Scan for the cell matching the given text and deliver its (X, Y) coordinate at center. 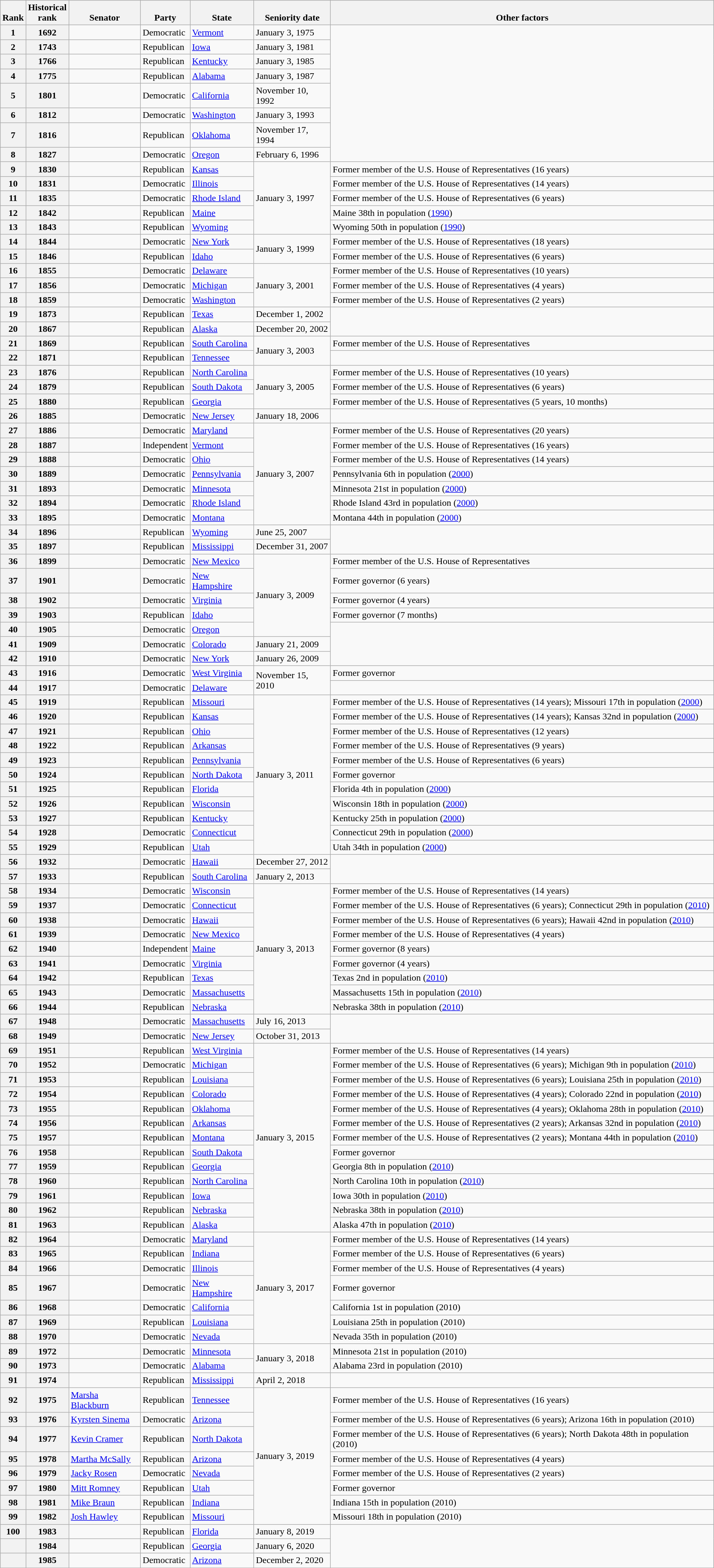
1954 (47, 1094)
60 (13, 920)
49 (13, 760)
39 (13, 615)
1909 (47, 644)
North Carolina 10th in population (2010) (522, 1181)
1967 (47, 1288)
44 (13, 688)
79 (13, 1196)
1856 (47, 285)
1827 (47, 154)
Wisconsin 18th in population (2000) (522, 804)
Georgia 8th in population (2010) (522, 1167)
Kevin Cramer (105, 1439)
1949 (47, 1036)
1980 (47, 1488)
1916 (47, 673)
Josh Hawley (105, 1517)
Minnesota 21st in population (2000) (522, 489)
1830 (47, 169)
State (222, 13)
1 (13, 32)
98 (13, 1502)
1910 (47, 658)
July 16, 2013 (292, 1021)
Former member of the U.S. House of Representatives (6 years); Connecticut 29th in population (2010) (522, 905)
Wyoming 50th in population (1990) (522, 227)
52 (13, 804)
January 3, 2005 (292, 387)
1984 (47, 1546)
1942 (47, 978)
1970 (47, 1336)
45 (13, 702)
Utah 34th in population (2000) (522, 847)
91 (13, 1380)
Former member of the U.S. House of Representatives (9 years) (522, 746)
56 (13, 862)
37 (13, 581)
1966 (47, 1268)
1926 (47, 804)
1920 (47, 717)
January 3, 1999 (292, 249)
1899 (47, 561)
Iowa 30th in population (2010) (522, 1196)
Former member of the U.S. House of Representatives (2 years); Montana 44th in population (2010) (522, 1137)
59 (13, 905)
1973 (47, 1365)
68 (13, 1036)
1938 (47, 920)
33 (13, 518)
74 (13, 1123)
13 (13, 227)
18 (13, 300)
1925 (47, 789)
99 (13, 1517)
January 3, 1985 (292, 61)
Former governor (7 months) (522, 615)
97 (13, 1488)
69 (13, 1050)
1921 (47, 731)
43 (13, 673)
Kentucky 25th in population (2000) (522, 818)
Pennsylvania 6th in population (2000) (522, 474)
36 (13, 561)
1812 (47, 115)
December 20, 2002 (292, 329)
1775 (47, 76)
38 (13, 600)
January 3, 2013 (292, 949)
1957 (47, 1137)
1979 (47, 1473)
22 (13, 358)
Massachusetts 15th in population (2010) (522, 992)
Alabama 23rd in population (2010) (522, 1365)
71 (13, 1079)
1976 (47, 1420)
February 6, 1996 (292, 154)
40 (13, 629)
30 (13, 474)
35 (13, 547)
Seniority date (292, 13)
31 (13, 489)
1941 (47, 963)
7 (13, 135)
23 (13, 372)
January 3, 2009 (292, 595)
Former member of the U.S. House of Representatives (4 years); Oklahoma 28th in population (2010) (522, 1108)
Other factors (522, 13)
1975 (47, 1400)
California 1st in population (2010) (522, 1307)
54 (13, 833)
January 3, 1975 (292, 32)
Florida 4th in population (2000) (522, 789)
12 (13, 212)
Minnesota 21st in population (2010) (522, 1351)
17 (13, 285)
84 (13, 1268)
Martha McSally (105, 1459)
5 (13, 95)
Indiana 15th in population (2010) (522, 1502)
1960 (47, 1181)
1940 (47, 949)
92 (13, 1400)
December 2, 2020 (292, 1560)
62 (13, 949)
January 3, 1997 (292, 198)
89 (13, 1351)
27 (13, 430)
57 (13, 876)
34 (13, 532)
15 (13, 256)
January 3, 2018 (292, 1358)
77 (13, 1167)
January 2, 2013 (292, 876)
47 (13, 731)
Rank (13, 13)
1903 (47, 615)
Party (165, 13)
1867 (47, 329)
100 (13, 1531)
1962 (47, 1210)
1886 (47, 430)
82 (13, 1239)
1905 (47, 629)
January 3, 2011 (292, 775)
Former member of the U.S. House of Representatives (20 years) (522, 430)
1981 (47, 1502)
Former member of the U.S. House of Representatives (12 years) (522, 731)
Nevada 35th in population (2010) (522, 1336)
1944 (47, 1007)
61 (13, 934)
1885 (47, 416)
70 (13, 1065)
94 (13, 1439)
Louisiana 25th in population (2010) (522, 1322)
48 (13, 746)
1922 (47, 746)
1968 (47, 1307)
1956 (47, 1123)
53 (13, 818)
December 1, 2002 (292, 314)
January 3, 1981 (292, 47)
January 3, 2017 (292, 1288)
1934 (47, 891)
1880 (47, 401)
June 25, 2007 (292, 532)
1897 (47, 547)
73 (13, 1108)
9 (13, 169)
1978 (47, 1459)
72 (13, 1094)
1965 (47, 1254)
90 (13, 1365)
1937 (47, 905)
1948 (47, 1021)
Former member of the U.S. House of Representatives (6 years); Hawaii 42nd in population (2010) (522, 920)
96 (13, 1473)
87 (13, 1322)
1816 (47, 135)
25 (13, 401)
1831 (47, 183)
Missouri 18th in population (2010) (522, 1517)
46 (13, 717)
Former member of the U.S. House of Representatives (4 years); Colorado 22nd in population (2010) (522, 1094)
1876 (47, 372)
1743 (47, 47)
1844 (47, 242)
10 (13, 183)
50 (13, 775)
December 27, 2012 (292, 862)
80 (13, 1210)
41 (13, 644)
November 17, 1994 (292, 135)
Jacky Rosen (105, 1473)
Senator (105, 13)
1955 (47, 1108)
January 3, 1987 (292, 76)
1953 (47, 1079)
85 (13, 1288)
1889 (47, 474)
January 18, 2006 (292, 416)
1927 (47, 818)
1902 (47, 600)
76 (13, 1152)
1982 (47, 1517)
Mitt Romney (105, 1488)
95 (13, 1459)
Mike Braun (105, 1502)
11 (13, 198)
1919 (47, 702)
1893 (47, 489)
1692 (47, 32)
January 8, 2019 (292, 1531)
1801 (47, 95)
16 (13, 271)
1859 (47, 300)
1895 (47, 518)
21 (13, 343)
January 26, 2009 (292, 658)
4 (13, 76)
1843 (47, 227)
63 (13, 963)
1928 (47, 833)
Former governor (8 years) (522, 949)
Former member of the U.S. House of Representatives (2 years); Arkansas 32nd in population (2010) (522, 1123)
Kyrsten Sinema (105, 1420)
1933 (47, 876)
83 (13, 1254)
24 (13, 387)
1869 (47, 343)
66 (13, 1007)
42 (13, 658)
1974 (47, 1380)
29 (13, 460)
April 2, 2018 (292, 1380)
November 10, 1992 (292, 95)
Former member of the U.S. House of Representatives (6 years); Michigan 9th in population (2010) (522, 1065)
1932 (47, 862)
1924 (47, 775)
1929 (47, 847)
1871 (47, 358)
1842 (47, 212)
81 (13, 1225)
November 15, 2010 (292, 680)
1963 (47, 1225)
Former member of the U.S. House of Representatives (5 years, 10 months) (522, 401)
Former member of the U.S. House of Representatives (6 years); Arizona 16th in population (2010) (522, 1420)
1923 (47, 760)
January 3, 2001 (292, 285)
88 (13, 1336)
Marsha Blackburn (105, 1400)
1917 (47, 688)
1879 (47, 387)
1983 (47, 1531)
1901 (47, 581)
19 (13, 314)
January 3, 2003 (292, 351)
January 3, 1993 (292, 115)
1873 (47, 314)
1964 (47, 1239)
6 (13, 115)
October 31, 2013 (292, 1036)
1951 (47, 1050)
8 (13, 154)
14 (13, 242)
1894 (47, 503)
26 (13, 416)
78 (13, 1181)
28 (13, 445)
Former member of the U.S. House of Representatives (6 years); Louisiana 25th in population (2010) (522, 1079)
Former member of the U.S. House of Representatives (14 years); Missouri 17th in population (2000) (522, 702)
51 (13, 789)
67 (13, 1021)
January 3, 2007 (292, 474)
65 (13, 992)
1961 (47, 1196)
2 (13, 47)
1835 (47, 198)
1985 (47, 1560)
Former governor (6 years) (522, 581)
1846 (47, 256)
86 (13, 1307)
Alaska 47th in population (2010) (522, 1225)
1943 (47, 992)
1896 (47, 532)
Connecticut 29th in population (2000) (522, 833)
Montana 44th in population (2000) (522, 518)
January 3, 2015 (292, 1137)
Historicalrank (47, 13)
December 31, 2007 (292, 547)
1855 (47, 271)
1939 (47, 934)
January 6, 2020 (292, 1546)
93 (13, 1420)
1977 (47, 1439)
Former member of the U.S. House of Representatives (6 years); North Dakota 48th in population (2010) (522, 1439)
1887 (47, 445)
75 (13, 1137)
Rhode Island 43rd in population (2000) (522, 503)
Former member of the U.S. House of Representatives (18 years) (522, 242)
Texas 2nd in population (2010) (522, 978)
58 (13, 891)
1958 (47, 1152)
January 3, 2019 (292, 1456)
1972 (47, 1351)
Maine 38th in population (1990) (522, 212)
55 (13, 847)
32 (13, 503)
3 (13, 61)
1959 (47, 1167)
January 21, 2009 (292, 644)
1888 (47, 460)
1766 (47, 61)
Former member of the U.S. House of Representatives (14 years); Kansas 32nd in population (2000) (522, 717)
1969 (47, 1322)
20 (13, 329)
64 (13, 978)
1952 (47, 1065)
